Identify which cell holds the provided text, then report its (x, y) central coordinate. 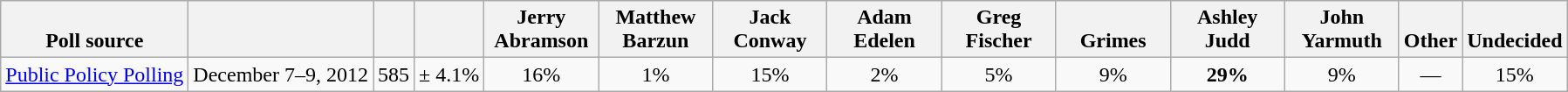
16% (541, 74)
2% (885, 74)
1% (656, 74)
AdamEdelen (885, 30)
± 4.1% (449, 74)
JerryAbramson (541, 30)
JackConway (770, 30)
Undecided (1515, 30)
Public Policy Polling (94, 74)
December 7–9, 2012 (281, 74)
29% (1227, 74)
Other (1430, 30)
AshleyJudd (1227, 30)
— (1430, 74)
Grimes (1113, 30)
MatthewBarzun (656, 30)
585 (394, 74)
GregFischer (998, 30)
5% (998, 74)
JohnYarmuth (1342, 30)
Poll source (94, 30)
